For the text-containing cell, return its midpoint in [x, y] coordinate format. 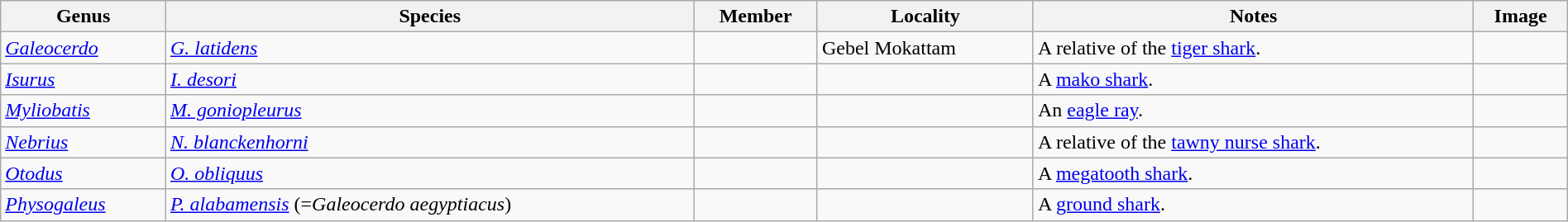
Notes [1254, 17]
Otodus [84, 173]
O. obliquus [430, 173]
Member [756, 17]
A ground shark. [1254, 205]
N. blanckenhorni [430, 142]
Nebrius [84, 142]
Galeocerdo [84, 48]
Locality [925, 17]
I. desori [430, 79]
A mako shark. [1254, 79]
Image [1520, 17]
A megatooth shark. [1254, 173]
A relative of the tawny nurse shark. [1254, 142]
Isurus [84, 79]
Gebel Mokattam [925, 48]
G. latidens [430, 48]
Species [430, 17]
Physogaleus [84, 205]
M. goniopleurus [430, 111]
A relative of the tiger shark. [1254, 48]
An eagle ray. [1254, 111]
Myliobatis [84, 111]
P. alabamensis (=Galeocerdo aegyptiacus) [430, 205]
Genus [84, 17]
